Extract the [x, y] coordinate from the center of the cell holding the provided text.  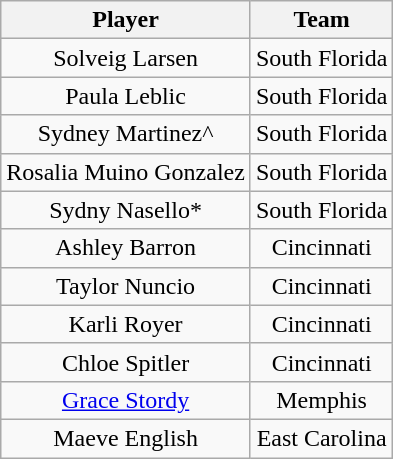
Taylor Nuncio [126, 286]
Solveig Larsen [126, 58]
Ashley Barron [126, 248]
Memphis [321, 400]
Sydny Nasello* [126, 210]
Karli Royer [126, 324]
Maeve English [126, 438]
Rosalia Muino Gonzalez [126, 172]
Chloe Spitler [126, 362]
Team [321, 20]
Paula Leblic [126, 96]
Sydney Martinez^ [126, 134]
Player [126, 20]
East Carolina [321, 438]
Grace Stordy [126, 400]
